Search for the cell housing the specified text and yield its [X, Y] center coordinate. 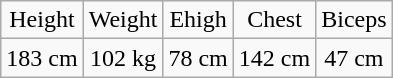
Biceps [354, 20]
102 kg [123, 58]
Сhest [274, 20]
47 cm [354, 58]
Еhigh [198, 20]
142 cm [274, 58]
183 cm [42, 58]
Weight [123, 20]
78 cm [198, 58]
Height [42, 20]
